Provide the (X, Y) coordinate of the cell's center where the given text is located.  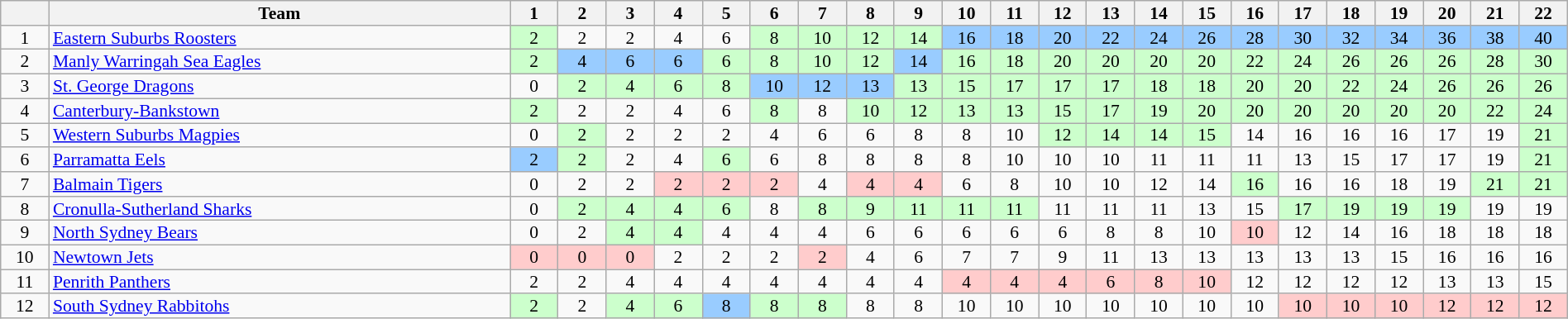
32 (1350, 38)
Cronulla-Sutherland Sharks (280, 209)
North Sydney Bears (280, 233)
Canterbury-Bankstown (280, 111)
Balmain Tigers (280, 184)
Newtown Jets (280, 258)
Penrith Panthers (280, 282)
34 (1398, 38)
36 (1447, 38)
Eastern Suburbs Roosters (280, 38)
Manly Warringah Sea Eagles (280, 62)
Western Suburbs Magpies (280, 136)
Parramatta Eels (280, 159)
40 (1543, 38)
South Sydney Rabbitohs (280, 307)
Team (280, 13)
St. George Dragons (280, 87)
38 (1495, 38)
